Search for the cell housing the specified text and yield its (x, y) center coordinate. 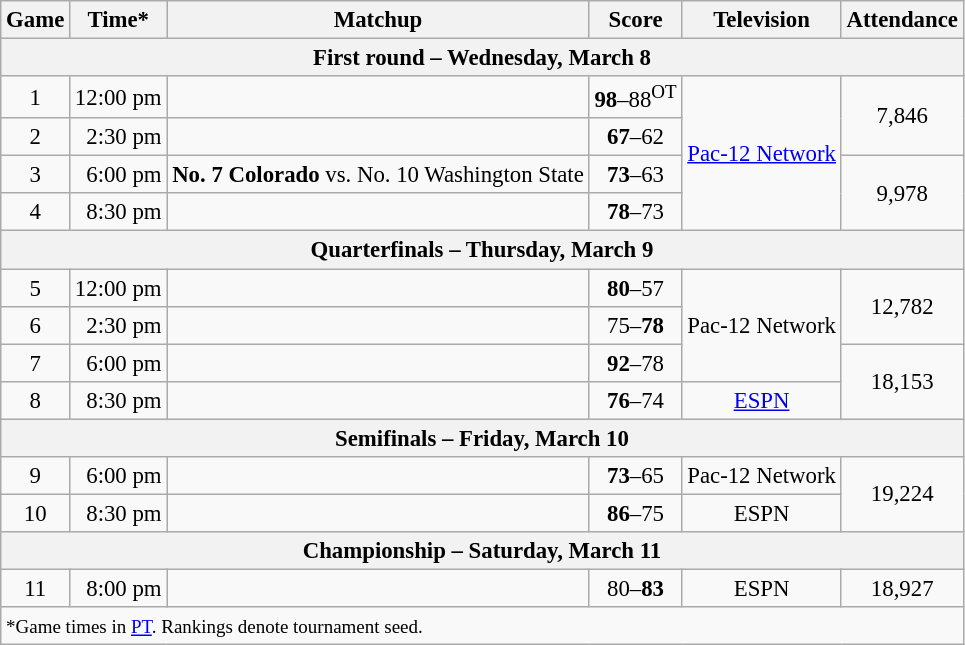
Championship – Saturday, March 11 (482, 551)
Television (762, 20)
67–62 (636, 137)
78–73 (636, 213)
Score (636, 20)
80–57 (636, 288)
98–88OT (636, 97)
Quarterfinals – Thursday, March 9 (482, 250)
Matchup (378, 20)
First round – Wednesday, March 8 (482, 58)
86–75 (636, 513)
10 (36, 513)
7,846 (902, 116)
92–78 (636, 363)
18,927 (902, 588)
9 (36, 476)
8 (36, 400)
73–65 (636, 476)
Semifinals – Friday, March 10 (482, 438)
Game (36, 20)
76–74 (636, 400)
73–63 (636, 175)
7 (36, 363)
12,782 (902, 306)
1 (36, 97)
9,978 (902, 194)
18,153 (902, 382)
6 (36, 325)
2 (36, 137)
11 (36, 588)
4 (36, 213)
8:00 pm (118, 588)
5 (36, 288)
Time* (118, 20)
80–83 (636, 588)
Attendance (902, 20)
3 (36, 175)
*Game times in PT. Rankings denote tournament seed. (482, 626)
No. 7 Colorado vs. No. 10 Washington State (378, 175)
75–78 (636, 325)
19,224 (902, 494)
